Detect which cell encompasses the target text, then output its (X, Y) center coordinate. 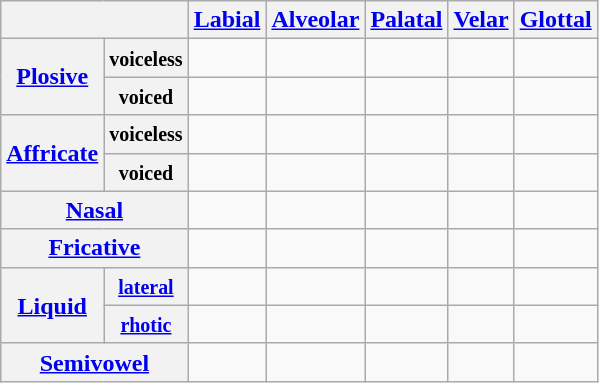
Fricative (94, 248)
Affricate (52, 153)
Plosive (52, 77)
Liquid (52, 305)
Velar (481, 20)
Alveolar (316, 20)
Semivowel (94, 362)
Labial (227, 20)
Glottal (556, 20)
rhotic (146, 324)
lateral (146, 286)
Nasal (94, 210)
Palatal (406, 20)
